Capture the cell that displays the provided text and extract its (X, Y) central coordinate. 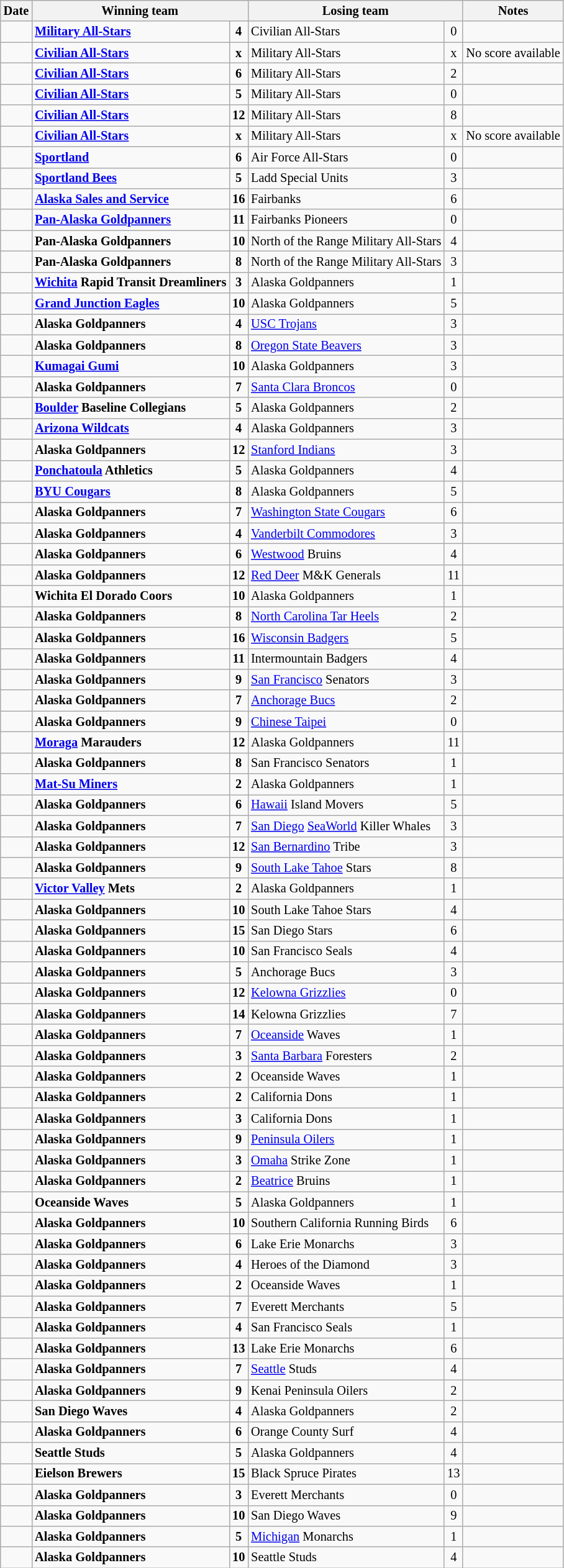
Beatrice Bruins (346, 1181)
Westwood Bruins (346, 554)
Wichita El Dorado Coors (130, 596)
Peninsula Oilers (346, 1140)
Fairbanks (346, 199)
San Diego Stars (346, 930)
North Carolina Tar Heels (346, 617)
Kenai Peninsula Oilers (346, 1390)
Heroes of the Diamond (346, 1265)
Red Deer M&K Generals (346, 575)
Oregon State Beavers (346, 345)
Washington State Cougars (346, 512)
BYU Cougars (130, 491)
Sportland (130, 157)
Ladd Special Units (346, 178)
Wisconsin Badgers (346, 638)
Stanford Indians (346, 450)
Kumagai Gumi (130, 366)
Michigan Monarchs (346, 1536)
Omaha Strike Zone (346, 1160)
Notes (513, 11)
Air Force All-Stars (346, 157)
Fairbanks Pioneers (346, 220)
Hawaii Island Movers (346, 805)
San Bernardino Tribe (346, 847)
14 (239, 1014)
Black Spruce Pirates (346, 1474)
Southern California Running Birds (346, 1223)
Alaska Sales and Service (130, 199)
San Diego SeaWorld Killer Whales (346, 826)
Chinese Taipei (346, 722)
Intermountain Badgers (346, 659)
Eielson Brewers (130, 1474)
Orange County Surf (346, 1432)
Arizona Wildcats (130, 428)
Sportland Bees (130, 178)
Date (16, 11)
Santa Barbara Foresters (346, 1056)
Ponchatoula Athletics (130, 471)
Santa Clara Broncos (346, 387)
Vanderbilt Commodores (346, 533)
Mat-Su Miners (130, 784)
Grand Junction Eagles (130, 304)
Wichita Rapid Transit Dreamliners (130, 283)
USC Trojans (346, 324)
Losing team (355, 11)
Victor Valley Mets (130, 889)
Winning team (140, 11)
Boulder Baseline Collegians (130, 408)
Moraga Marauders (130, 742)
